For the text-containing cell, return its midpoint in [x, y] coordinate format. 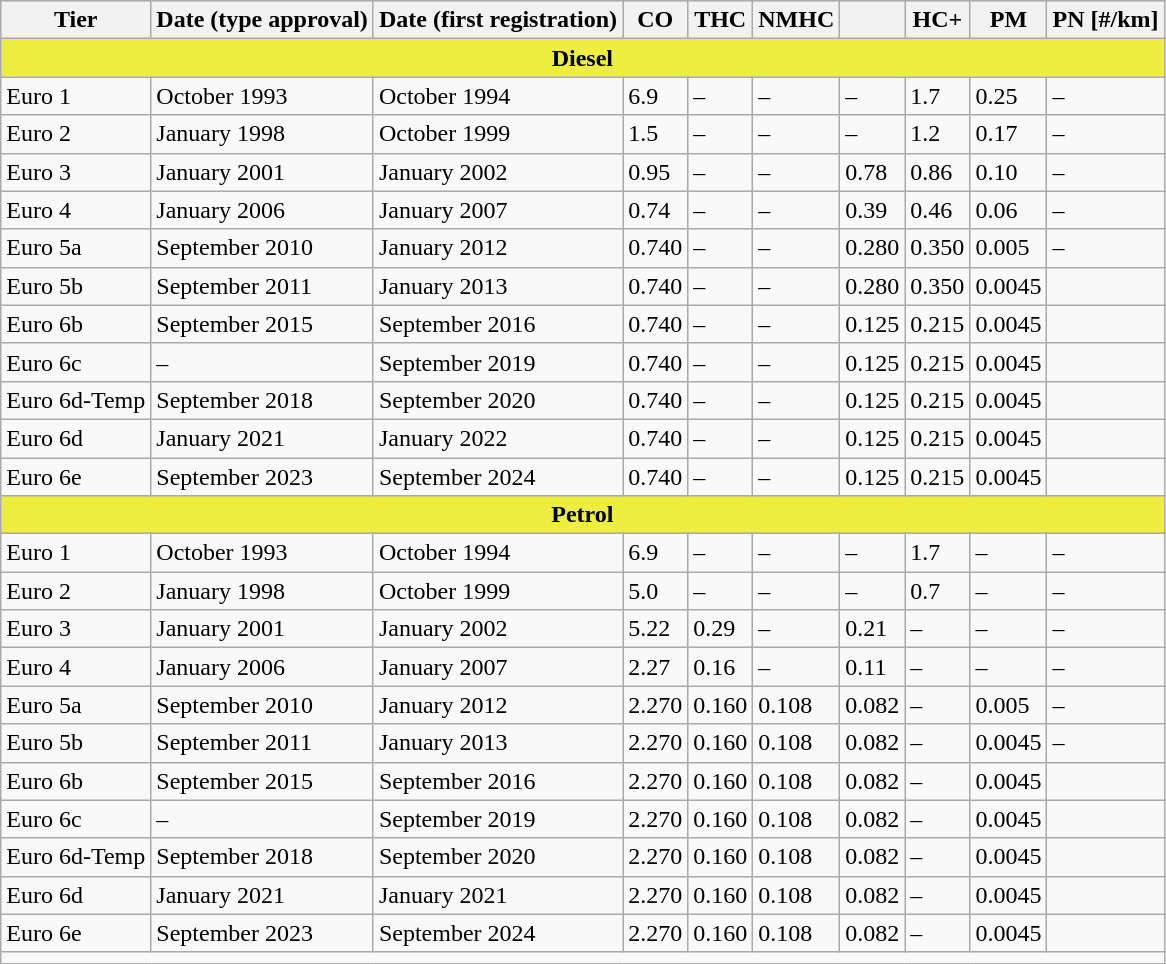
0.16 [720, 667]
0.29 [720, 629]
0.78 [872, 172]
1.2 [938, 134]
Petrol [582, 515]
Date (type approval) [262, 20]
5.0 [656, 591]
Diesel [582, 58]
0.46 [938, 210]
0.17 [1008, 134]
5.22 [656, 629]
0.95 [656, 172]
0.86 [938, 172]
THC [720, 20]
0.06 [1008, 210]
0.21 [872, 629]
0.10 [1008, 172]
0.39 [872, 210]
2.27 [656, 667]
PN [#/km] [1106, 20]
January 2022 [498, 438]
0.11 [872, 667]
0.7 [938, 591]
CO [656, 20]
NMHC [796, 20]
Date (first registration) [498, 20]
0.25 [1008, 96]
PM [1008, 20]
HC+ [938, 20]
0.74 [656, 210]
1.5 [656, 134]
Tier [76, 20]
